Return the (x, y) coordinate for the center point of the cell that contains the specified text.  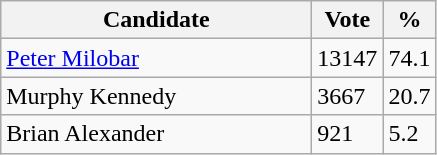
74.1 (410, 58)
Murphy Kennedy (156, 96)
13147 (348, 58)
921 (348, 134)
Candidate (156, 20)
% (410, 20)
20.7 (410, 96)
Brian Alexander (156, 134)
3667 (348, 96)
5.2 (410, 134)
Vote (348, 20)
Peter Milobar (156, 58)
